Identify which cell holds the provided text, then report its (X, Y) central coordinate. 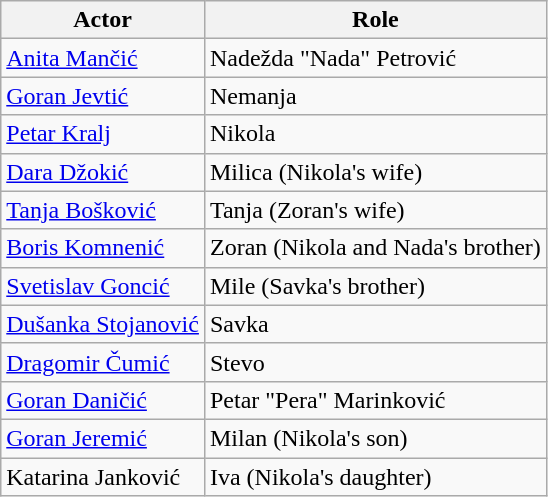
Milan (Nikola's son) (375, 438)
Goran Jevtić (103, 96)
Stevo (375, 362)
Tanja Bošković (103, 210)
Iva (Nikola's daughter) (375, 477)
Goran Jeremić (103, 438)
Goran Daničić (103, 400)
Milica (Nikola's wife) (375, 172)
Nemanja (375, 96)
Dragomir Čumić (103, 362)
Role (375, 20)
Savka (375, 324)
Actor (103, 20)
Mile (Savka's brother) (375, 286)
Petar "Pera" Marinković (375, 400)
Dara Džokić (103, 172)
Nadežda "Nada" Petrović (375, 58)
Anita Mančić (103, 58)
Petar Kralj (103, 134)
Nikola (375, 134)
Dušanka Stojanović (103, 324)
Zoran (Nikola and Nada's brother) (375, 248)
Tanja (Zoran's wife) (375, 210)
Katarina Janković (103, 477)
Svetislav Goncić (103, 286)
Boris Komnenić (103, 248)
